Determine the (x, y) coordinate at the center of the cell enclosing the given text.  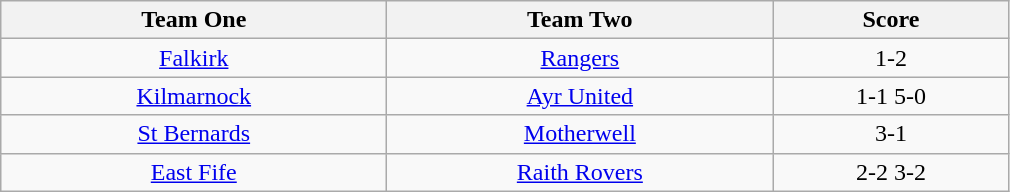
1-1 5-0 (891, 96)
Team Two (580, 20)
Team One (194, 20)
Kilmarnock (194, 96)
1-2 (891, 58)
Raith Rovers (580, 172)
Score (891, 20)
Rangers (580, 58)
East Fife (194, 172)
Ayr United (580, 96)
3-1 (891, 134)
Motherwell (580, 134)
2-2 3-2 (891, 172)
Falkirk (194, 58)
St Bernards (194, 134)
